Return the (x, y) coordinate for the center point of the cell that contains the specified text.  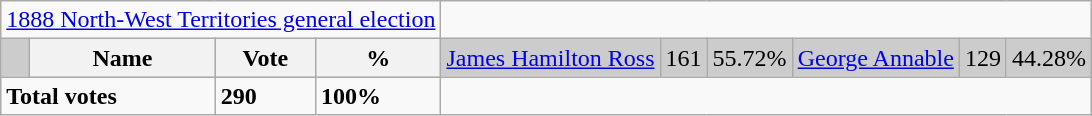
James Hamilton Ross (550, 58)
129 (982, 58)
161 (684, 58)
1888 North-West Territories general election (221, 20)
55.72% (750, 58)
% (378, 58)
Vote (265, 58)
44.28% (1048, 58)
Name (123, 58)
100% (378, 96)
Total votes (108, 96)
290 (265, 96)
George Annable (876, 58)
